Scan for the cell matching the given text and deliver its (X, Y) coordinate at center. 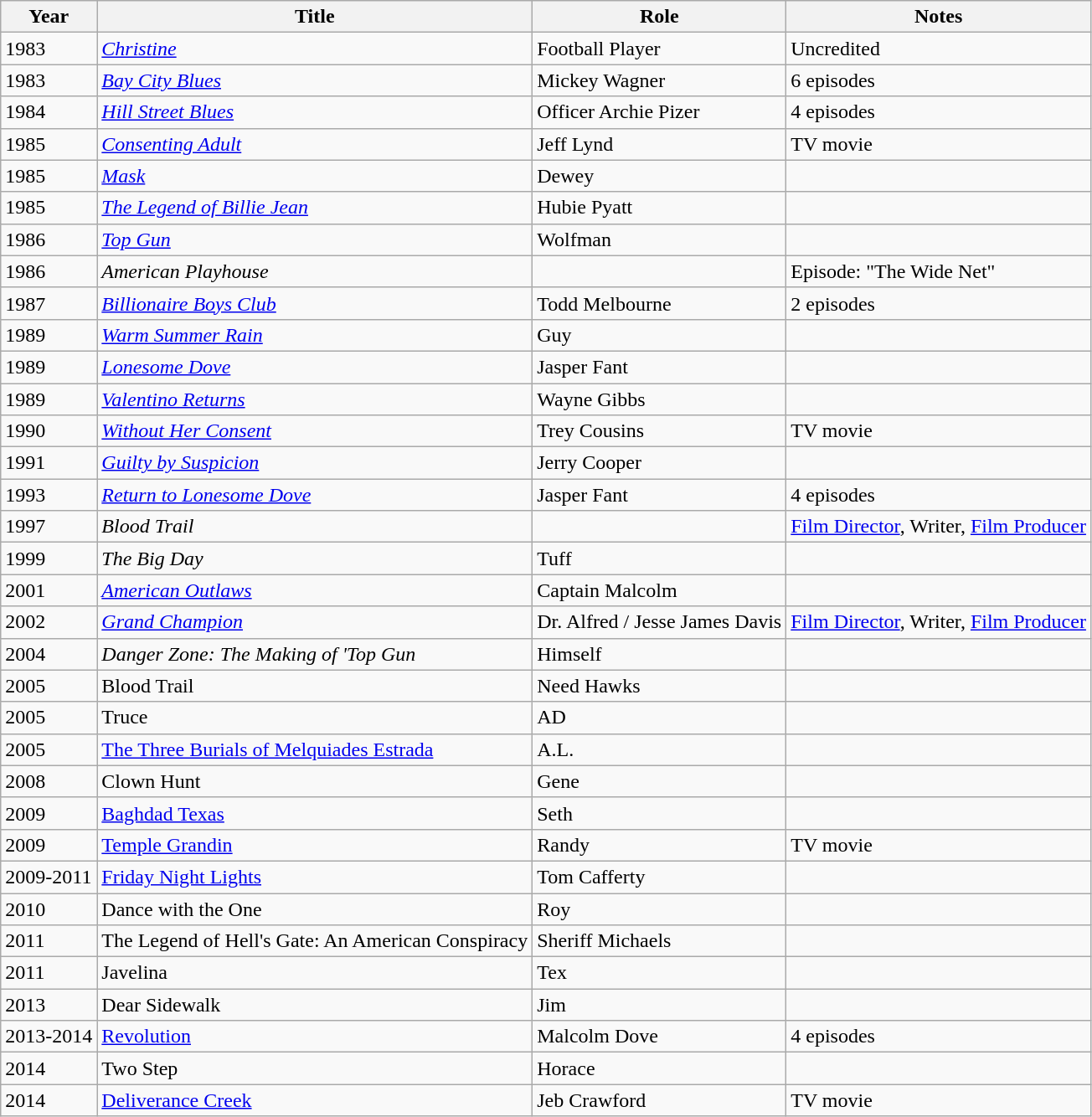
Consenting Adult (315, 144)
Uncredited (939, 49)
1987 (49, 303)
6 episodes (939, 80)
Tuff (660, 558)
Need Hawks (660, 686)
Grand Champion (315, 622)
Horace (660, 1068)
Bay City Blues (315, 80)
Danger Zone: The Making of 'Top Gun (315, 654)
Guy (660, 335)
The Legend of Billie Jean (315, 208)
Dewey (660, 176)
Tex (660, 973)
2001 (49, 590)
1999 (49, 558)
Without Her Consent (315, 431)
Hubie Pyatt (660, 208)
Guilty by Suspicion (315, 463)
Friday Night Lights (315, 877)
Notes (939, 17)
1991 (49, 463)
American Playhouse (315, 271)
Wayne Gibbs (660, 399)
A.L. (660, 749)
Baghdad Texas (315, 813)
Jim (660, 1005)
Mickey Wagner (660, 80)
Valentino Returns (315, 399)
Christine (315, 49)
Seth (660, 813)
2008 (49, 781)
Hill Street Blues (315, 112)
1993 (49, 495)
Truce (315, 718)
Jeb Crawford (660, 1100)
Himself (660, 654)
1984 (49, 112)
The Three Burials of Melquiades Estrada (315, 749)
Title (315, 17)
2009-2011 (49, 877)
Jerry Cooper (660, 463)
Officer Archie Pizer (660, 112)
Gene (660, 781)
2 episodes (939, 303)
Episode: "The Wide Net" (939, 271)
2013-2014 (49, 1037)
Sheriff Michaels (660, 941)
Dance with the One (315, 909)
Wolfman (660, 239)
American Outlaws (315, 590)
Jeff Lynd (660, 144)
Roy (660, 909)
Trey Cousins (660, 431)
Year (49, 17)
Lonesome Dove (315, 367)
Top Gun (315, 239)
Dr. Alfred / Jesse James Davis (660, 622)
Mask (315, 176)
2004 (49, 654)
AD (660, 718)
Todd Melbourne (660, 303)
1990 (49, 431)
Two Step (315, 1068)
The Legend of Hell's Gate: An American Conspiracy (315, 941)
2013 (49, 1005)
2010 (49, 909)
Return to Lonesome Dove (315, 495)
Deliverance Creek (315, 1100)
Dear Sidewalk (315, 1005)
Tom Cafferty (660, 877)
The Big Day (315, 558)
Warm Summer Rain (315, 335)
Temple Grandin (315, 845)
Football Player (660, 49)
Billionaire Boys Club (315, 303)
Malcolm Dove (660, 1037)
Javelina (315, 973)
1997 (49, 527)
Clown Hunt (315, 781)
Captain Malcolm (660, 590)
Revolution (315, 1037)
Role (660, 17)
2002 (49, 622)
Randy (660, 845)
